Find where the given text appears and provide that cell's center as (X, Y) coordinate. 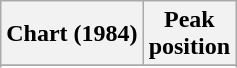
Chart (1984) (72, 34)
Peakposition (189, 34)
